From the cell containing the given text, extract its center point as [X, Y] coordinate. 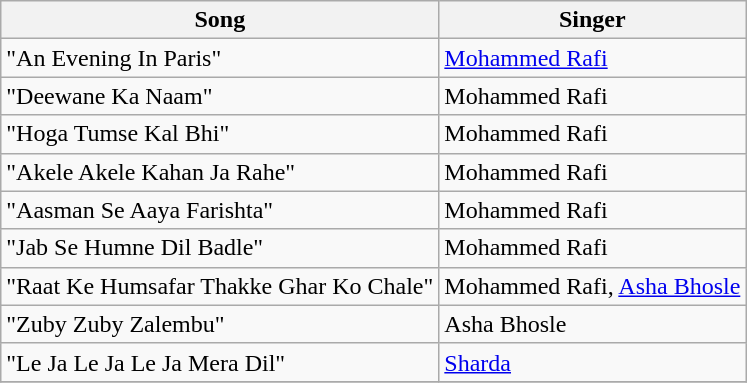
"Deewane Ka Naam" [220, 96]
Asha Bhosle [592, 324]
"Jab Se Humne Dil Badle" [220, 248]
"Aasman Se Aaya Farishta" [220, 210]
Sharda [592, 362]
"Zuby Zuby Zalembu" [220, 324]
Song [220, 20]
"Le Ja Le Ja Le Ja Mera Dil" [220, 362]
"Hoga Tumse Kal Bhi" [220, 134]
Mohammed Rafi, Asha Bhosle [592, 286]
"Akele Akele Kahan Ja Rahe" [220, 172]
"An Evening In Paris" [220, 58]
"Raat Ke Humsafar Thakke Ghar Ko Chale" [220, 286]
Singer [592, 20]
